Pinpoint the cell where the given text exists, returning its [x, y] midpoint coordinate. 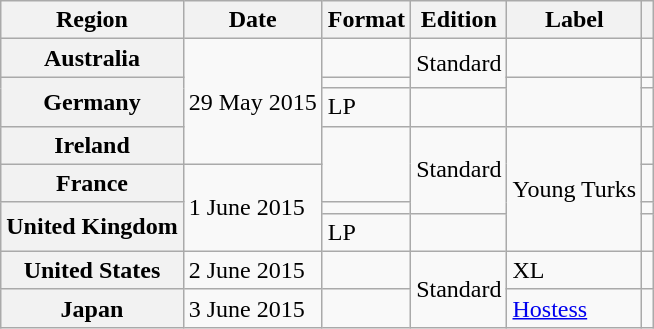
Australia [92, 58]
Edition [459, 20]
29 May 2015 [252, 102]
Label [574, 20]
2 June 2015 [252, 270]
Germany [92, 102]
Ireland [92, 145]
Hostess [574, 308]
Young Turks [574, 188]
1 June 2015 [252, 208]
Japan [92, 308]
France [92, 183]
Date [252, 20]
3 June 2015 [252, 308]
Format [366, 20]
United States [92, 270]
United Kingdom [92, 226]
Region [92, 20]
XL [574, 270]
